Output the [X, Y] coordinate of the center of the cell containing the given text.  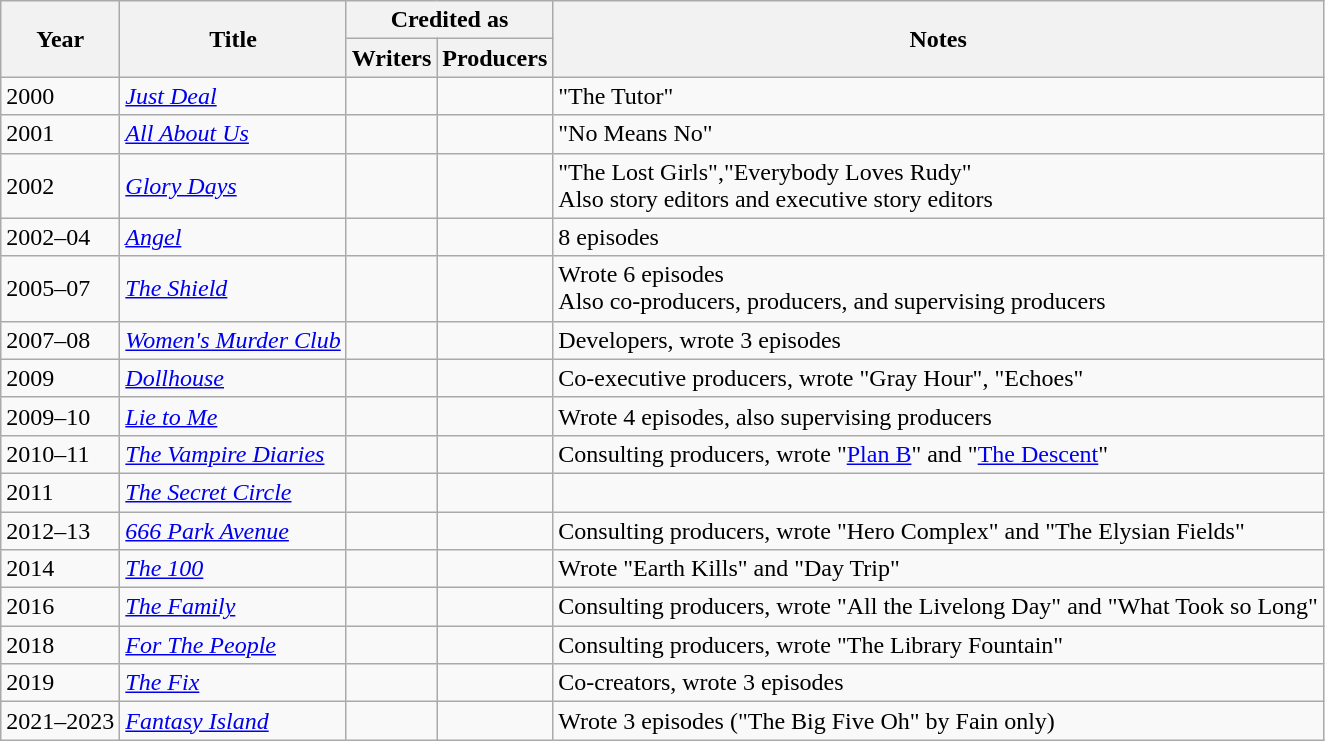
Wrote "Earth Kills" and "Day Trip" [938, 569]
Consulting producers, wrote "Plan B" and "The Descent" [938, 454]
The Family [233, 607]
2014 [60, 569]
2019 [60, 683]
All About Us [233, 134]
2016 [60, 607]
2005–07 [60, 288]
2018 [60, 645]
The Shield [233, 288]
Year [60, 39]
"The Lost Girls","Everybody Loves Rudy"Also story editors and executive story editors [938, 186]
2000 [60, 96]
Just Deal [233, 96]
Consulting producers, wrote "The Library Fountain" [938, 645]
2009 [60, 378]
Writers [392, 58]
The Fix [233, 683]
Consulting producers, wrote "Hero Complex" and "The Elysian Fields" [938, 531]
Notes [938, 39]
For The People [233, 645]
"No Means No" [938, 134]
2007–08 [60, 340]
Co-executive producers, wrote "Gray Hour", "Echoes" [938, 378]
Co-creators, wrote 3 episodes [938, 683]
The Secret Circle [233, 492]
2002 [60, 186]
8 episodes [938, 237]
Producers [495, 58]
Women's Murder Club [233, 340]
Wrote 4 episodes, also supervising producers [938, 416]
"The Tutor" [938, 96]
Angel [233, 237]
Developers, wrote 3 episodes [938, 340]
Title [233, 39]
Glory Days [233, 186]
2021–2023 [60, 721]
The 100 [233, 569]
Lie to Me [233, 416]
Fantasy Island [233, 721]
Dollhouse [233, 378]
Consulting producers, wrote "All the Livelong Day" and "What Took so Long" [938, 607]
2010–11 [60, 454]
2001 [60, 134]
2002–04 [60, 237]
The Vampire Diaries [233, 454]
666 Park Avenue [233, 531]
2012–13 [60, 531]
Wrote 3 episodes ("The Big Five Oh" by Fain only) [938, 721]
Wrote 6 episodesAlso co-producers, producers, and supervising producers [938, 288]
Credited as [450, 20]
2009–10 [60, 416]
2011 [60, 492]
